Provide the [X, Y] coordinate of the cell's center where the given text is located.  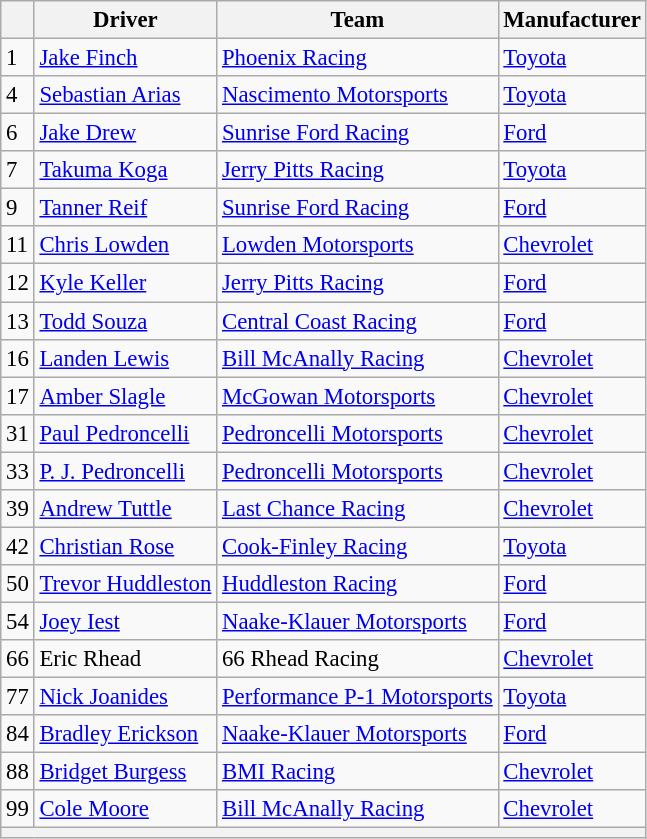
Chris Lowden [126, 245]
13 [18, 321]
P. J. Pedroncelli [126, 471]
50 [18, 584]
Phoenix Racing [358, 58]
Tanner Reif [126, 208]
7 [18, 170]
16 [18, 358]
66 Rhead Racing [358, 659]
Bridget Burgess [126, 772]
31 [18, 433]
54 [18, 621]
1 [18, 58]
88 [18, 772]
Eric Rhead [126, 659]
Sebastian Arias [126, 95]
Paul Pedroncelli [126, 433]
Bradley Erickson [126, 734]
BMI Racing [358, 772]
Christian Rose [126, 546]
Andrew Tuttle [126, 509]
Driver [126, 20]
11 [18, 245]
Last Chance Racing [358, 509]
9 [18, 208]
Amber Slagle [126, 396]
17 [18, 396]
77 [18, 697]
Nick Joanides [126, 697]
42 [18, 546]
Landen Lewis [126, 358]
Todd Souza [126, 321]
Central Coast Racing [358, 321]
Jake Finch [126, 58]
Joey Iest [126, 621]
Lowden Motorsports [358, 245]
Jake Drew [126, 133]
66 [18, 659]
33 [18, 471]
Takuma Koga [126, 170]
Trevor Huddleston [126, 584]
99 [18, 809]
12 [18, 283]
84 [18, 734]
Manufacturer [572, 20]
39 [18, 509]
Cook-Finley Racing [358, 546]
McGowan Motorsports [358, 396]
Nascimento Motorsports [358, 95]
Performance P-1 Motorsports [358, 697]
Cole Moore [126, 809]
6 [18, 133]
4 [18, 95]
Kyle Keller [126, 283]
Team [358, 20]
Huddleston Racing [358, 584]
